Find where the given text appears and provide that cell's center as [x, y] coordinate. 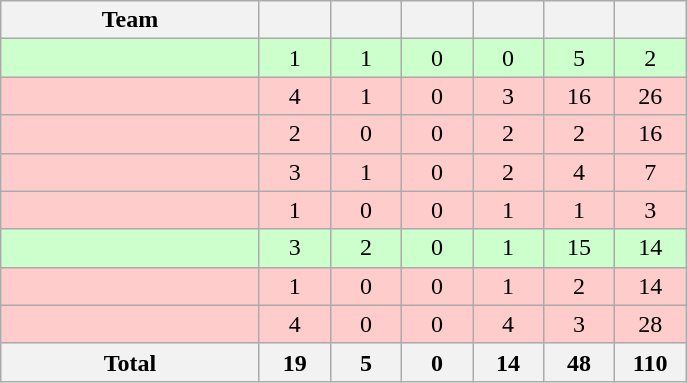
110 [650, 362]
19 [294, 362]
Team [130, 20]
Total [130, 362]
28 [650, 324]
48 [580, 362]
7 [650, 172]
15 [580, 248]
26 [650, 96]
